Locate the cell with the specified text and output its (X, Y) center coordinate. 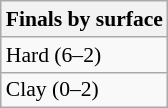
Finals by surface (84, 19)
Clay (0–2) (84, 90)
Hard (6–2) (84, 55)
